Determine the (X, Y) coordinate at the center of the cell enclosing the given text.  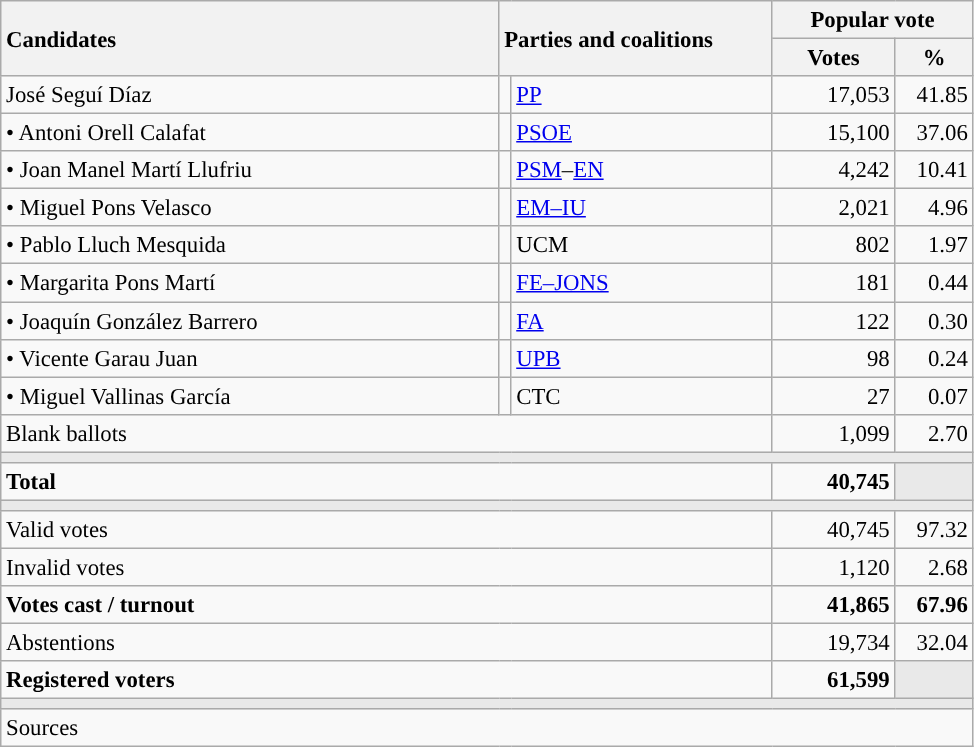
2.68 (934, 567)
José Seguí Díaz (250, 95)
Candidates (250, 38)
Valid votes (386, 530)
27 (834, 396)
41.85 (934, 95)
UCM (642, 245)
FA (642, 321)
19,734 (834, 643)
10.41 (934, 170)
41,865 (834, 605)
122 (834, 321)
• Miguel Pons Velasco (250, 208)
181 (834, 283)
61,599 (834, 680)
2,021 (834, 208)
Total (386, 482)
% (934, 58)
Invalid votes (386, 567)
17,053 (834, 95)
Registered voters (386, 680)
• Joaquín González Barrero (250, 321)
0.44 (934, 283)
1,099 (834, 433)
1.97 (934, 245)
0.30 (934, 321)
Votes (834, 58)
Sources (487, 728)
Blank ballots (386, 433)
PP (642, 95)
UPB (642, 358)
15,100 (834, 133)
EM–IU (642, 208)
FE–JONS (642, 283)
Parties and coalitions (636, 38)
37.06 (934, 133)
• Miguel Vallinas García (250, 396)
98 (834, 358)
4,242 (834, 170)
CTC (642, 396)
32.04 (934, 643)
Popular vote (872, 20)
4.96 (934, 208)
67.96 (934, 605)
• Pablo Lluch Mesquida (250, 245)
PSM–EN (642, 170)
• Vicente Garau Juan (250, 358)
2.70 (934, 433)
1,120 (834, 567)
0.07 (934, 396)
0.24 (934, 358)
• Margarita Pons Martí (250, 283)
Votes cast / turnout (386, 605)
PSOE (642, 133)
• Joan Manel Martí Llufriu (250, 170)
97.32 (934, 530)
802 (834, 245)
Abstentions (386, 643)
• Antoni Orell Calafat (250, 133)
